Locate the cell with the specified text and output its [X, Y] center coordinate. 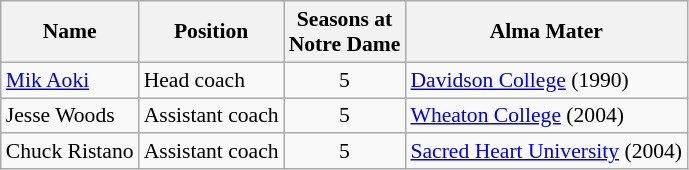
Mik Aoki [70, 80]
Position [212, 32]
Sacred Heart University (2004) [546, 152]
Seasons atNotre Dame [345, 32]
Alma Mater [546, 32]
Head coach [212, 80]
Jesse Woods [70, 116]
Davidson College (1990) [546, 80]
Wheaton College (2004) [546, 116]
Chuck Ristano [70, 152]
Name [70, 32]
